Extract the [X, Y] coordinate from the center of the cell holding the provided text.  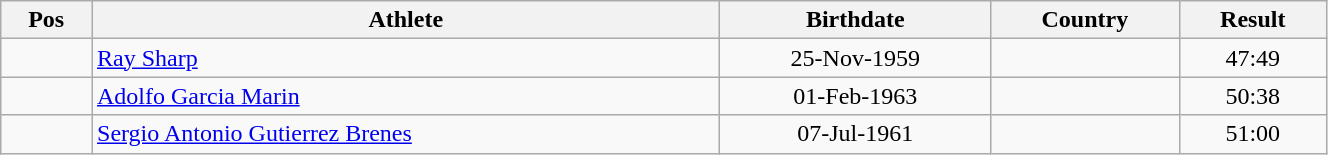
50:38 [1252, 96]
Ray Sharp [406, 58]
Pos [46, 20]
Sergio Antonio Gutierrez Brenes [406, 134]
07-Jul-1961 [856, 134]
Birthdate [856, 20]
Result [1252, 20]
Athlete [406, 20]
01-Feb-1963 [856, 96]
Country [1085, 20]
Adolfo Garcia Marin [406, 96]
51:00 [1252, 134]
25-Nov-1959 [856, 58]
47:49 [1252, 58]
